Locate the cell with the specified text and output its (x, y) center coordinate. 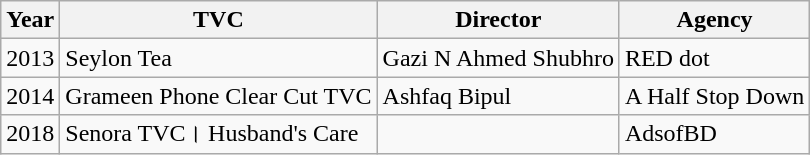
TVC (218, 20)
Senora TVC। Husband's Care (218, 134)
RED dot (714, 58)
Agency (714, 20)
Ashfaq Bipul (498, 96)
Gazi N Ahmed Shubhro (498, 58)
2013 (30, 58)
Seylon Tea (218, 58)
Year (30, 20)
AdsofBD (714, 134)
2018 (30, 134)
Director (498, 20)
2014 (30, 96)
A Half Stop Down (714, 96)
Grameen Phone Clear Cut TVC (218, 96)
